Provide the (x, y) coordinate of the cell's center where the given text is located.  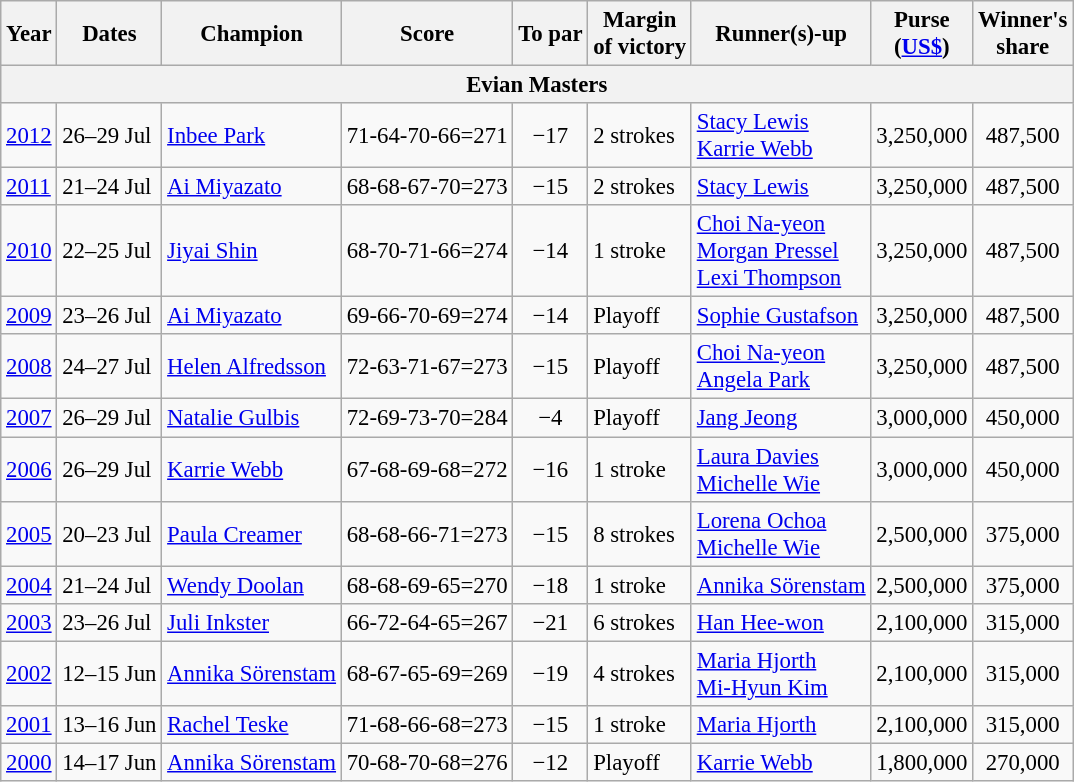
2001 (29, 725)
71-64-70-66=271 (427, 136)
14–17 Jun (110, 762)
2010 (29, 251)
−4 (550, 418)
68-68-66-71=273 (427, 534)
24–27 Jul (110, 366)
To par (550, 34)
Wendy Doolan (252, 585)
Paula Creamer (252, 534)
4 strokes (640, 674)
Stacy Lewis Karrie Webb (781, 136)
2007 (29, 418)
72-63-71-67=273 (427, 366)
−18 (550, 585)
13–16 Jun (110, 725)
2005 (29, 534)
Winner'sshare (1023, 34)
2006 (29, 470)
2004 (29, 585)
−19 (550, 674)
68-70-71-66=274 (427, 251)
70-68-70-68=276 (427, 762)
Inbee Park (252, 136)
Choi Na-yeon Morgan Pressel Lexi Thompson (781, 251)
72-69-73-70=284 (427, 418)
Stacy Lewis (781, 187)
−17 (550, 136)
Laura Davies Michelle Wie (781, 470)
66-72-64-65=267 (427, 622)
Evian Masters (537, 85)
Choi Na-yeon Angela Park (781, 366)
−16 (550, 470)
2008 (29, 366)
68-68-69-65=270 (427, 585)
Purse(US$) (922, 34)
2003 (29, 622)
Han Hee-won (781, 622)
Dates (110, 34)
68-68-67-70=273 (427, 187)
69-66-70-69=274 (427, 316)
22–25 Jul (110, 251)
Year (29, 34)
1,800,000 (922, 762)
Runner(s)-up (781, 34)
270,000 (1023, 762)
8 strokes (640, 534)
67-68-69-68=272 (427, 470)
Jiyai Shin (252, 251)
Score (427, 34)
2012 (29, 136)
2009 (29, 316)
71-68-66-68=273 (427, 725)
Jang Jeong (781, 418)
Marginof victory (640, 34)
Maria Hjorth Mi-Hyun Kim (781, 674)
2000 (29, 762)
Maria Hjorth (781, 725)
Champion (252, 34)
20–23 Jul (110, 534)
2011 (29, 187)
−21 (550, 622)
2002 (29, 674)
Natalie Gulbis (252, 418)
Juli Inkster (252, 622)
Helen Alfredsson (252, 366)
Lorena Ochoa Michelle Wie (781, 534)
Sophie Gustafson (781, 316)
68-67-65-69=269 (427, 674)
12–15 Jun (110, 674)
−12 (550, 762)
6 strokes (640, 622)
Rachel Teske (252, 725)
